Search for the cell housing the specified text and yield its (x, y) center coordinate. 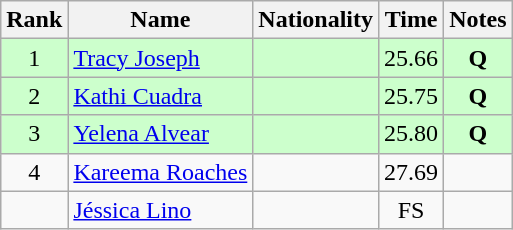
3 (34, 134)
1 (34, 58)
Nationality (316, 20)
Tracy Joseph (160, 58)
Time (412, 20)
Notes (478, 20)
Yelena Alvear (160, 134)
Kathi Cuadra (160, 96)
Name (160, 20)
25.66 (412, 58)
27.69 (412, 172)
25.75 (412, 96)
Jéssica Lino (160, 210)
Kareema Roaches (160, 172)
25.80 (412, 134)
Rank (34, 20)
FS (412, 210)
2 (34, 96)
4 (34, 172)
